Detect which cell encompasses the target text, then output its (x, y) center coordinate. 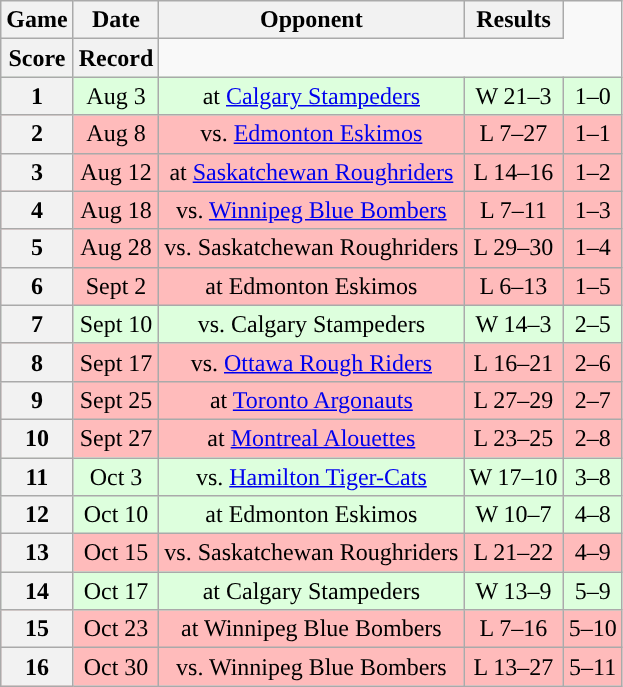
11 (37, 477)
13 (37, 553)
2–7 (592, 400)
Aug 28 (116, 248)
5–9 (592, 591)
1–4 (592, 248)
Aug 12 (116, 172)
12 (37, 515)
vs. Calgary Stampeders (312, 324)
W 14–3 (514, 324)
L 16–21 (514, 362)
9 (37, 400)
5–11 (592, 667)
Oct 10 (116, 515)
1 (37, 96)
L 21–22 (514, 553)
10 (37, 438)
L 7–11 (514, 210)
L 7–16 (514, 629)
Oct 15 (116, 553)
8 (37, 362)
Sept 17 (116, 362)
Sept 27 (116, 438)
L 13–27 (514, 667)
L 6–13 (514, 286)
1–0 (592, 96)
1–5 (592, 286)
2 (37, 134)
Sept 10 (116, 324)
1–3 (592, 210)
vs. Edmonton Eskimos (312, 134)
W 21–3 (514, 96)
Sept 2 (116, 286)
L 23–25 (514, 438)
W 17–10 (514, 477)
Results (514, 20)
6 (37, 286)
2–6 (592, 362)
3 (37, 172)
Aug 8 (116, 134)
at Winnipeg Blue Bombers (312, 629)
L 27–29 (514, 400)
14 (37, 591)
3–8 (592, 477)
L 29–30 (514, 248)
W 10–7 (514, 515)
Oct 30 (116, 667)
16 (37, 667)
Opponent (312, 20)
at Toronto Argonauts (312, 400)
Oct 23 (116, 629)
4–9 (592, 553)
L 7–27 (514, 134)
4 (37, 210)
Game (37, 20)
15 (37, 629)
Oct 17 (116, 591)
Record (116, 58)
W 13–9 (514, 591)
Aug 3 (116, 96)
vs. Hamilton Tiger-Cats (312, 477)
Oct 3 (116, 477)
5 (37, 248)
7 (37, 324)
at Saskatchewan Roughriders (312, 172)
Sept 25 (116, 400)
L 14–16 (514, 172)
vs. Ottawa Rough Riders (312, 362)
Aug 18 (116, 210)
4–8 (592, 515)
at Montreal Alouettes (312, 438)
1–2 (592, 172)
2–5 (592, 324)
Date (116, 20)
1–1 (592, 134)
2–8 (592, 438)
Score (37, 58)
5–10 (592, 629)
